Return the (X, Y) coordinate for the center point of the cell that contains the specified text.  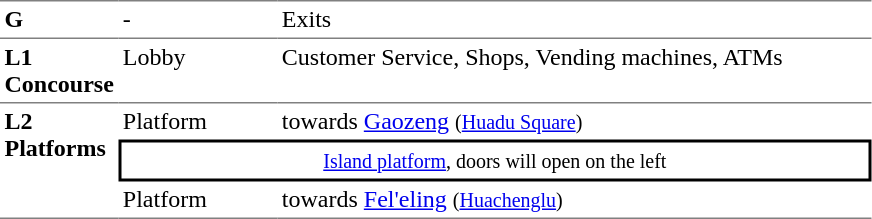
L1Concourse (59, 71)
towards Gaozeng (Huadu Square) (574, 122)
Customer Service, Shops, Vending machines, ATMs (574, 71)
- (198, 19)
Island platform, doors will open on the left (494, 161)
Platform (198, 122)
Lobby (198, 71)
G (59, 19)
Exits (574, 19)
